Pinpoint the cell where the given text exists, returning its (x, y) midpoint coordinate. 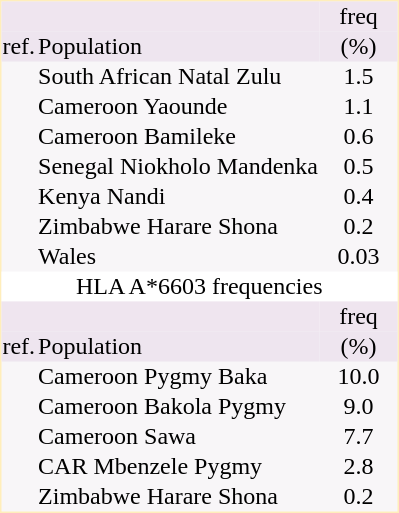
0.03 (359, 257)
1.1 (359, 107)
1.5 (359, 77)
9.0 (359, 407)
2.8 (359, 467)
7.7 (359, 437)
Cameroon Bakola Pygmy (178, 407)
10.0 (359, 377)
HLA A*6603 frequencies (200, 287)
Senegal Niokholo Mandenka (178, 167)
0.4 (359, 197)
Wales (178, 257)
South African Natal Zulu (178, 77)
0.5 (359, 167)
Cameroon Sawa (178, 437)
Kenya Nandi (178, 197)
CAR Mbenzele Pygmy (178, 467)
Cameroon Pygmy Baka (178, 377)
Cameroon Yaounde (178, 107)
Cameroon Bamileke (178, 137)
0.6 (359, 137)
